Search for the cell housing the specified text and yield its (X, Y) center coordinate. 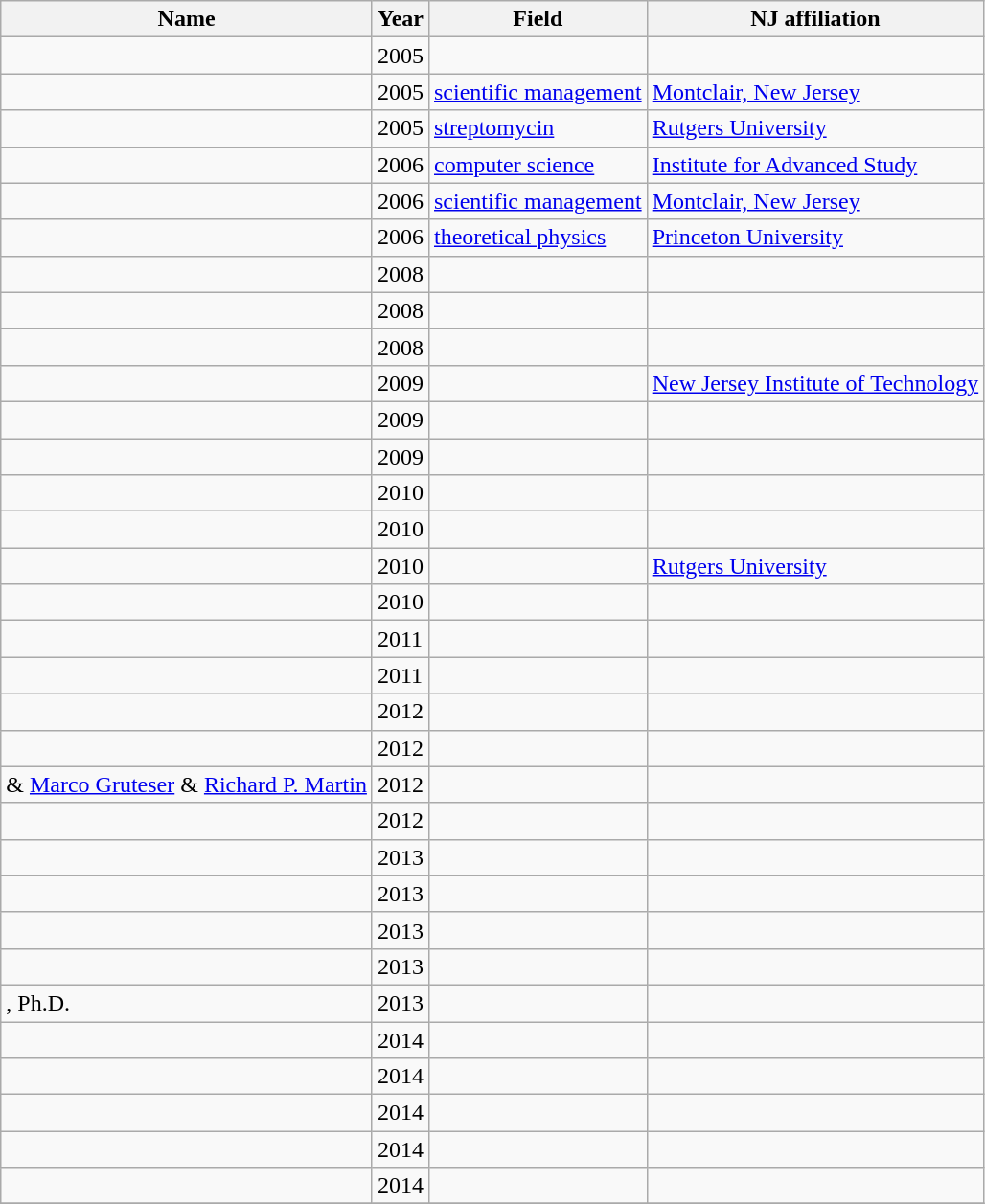
computer science (538, 165)
Institute for Advanced Study (815, 165)
Princeton University (815, 238)
theoretical physics (538, 238)
NJ affiliation (815, 19)
Field (538, 19)
streptomycin (538, 128)
New Jersey Institute of Technology (815, 383)
Name (187, 19)
, Ph.D. (187, 1003)
Year (401, 19)
& Marco Gruteser & Richard P. Martin (187, 784)
